Provide the (x, y) coordinate of the cell's center where the given text is located.  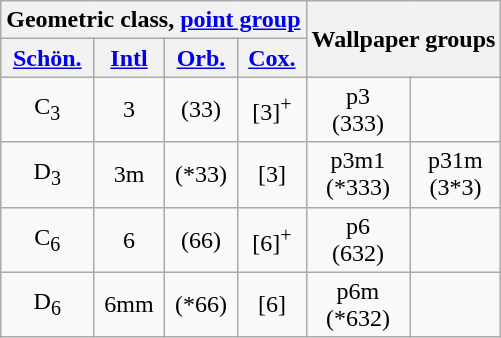
p3m1(*333) (358, 174)
Cox. (272, 58)
D6 (48, 304)
p31m(3*3) (456, 174)
C3 (48, 110)
6mm (129, 304)
[6] (272, 304)
D3 (48, 174)
p6(632) (358, 240)
(*66) (201, 304)
3m (129, 174)
C6 (48, 240)
(66) (201, 240)
Geometric class, point group (154, 20)
[6]+ (272, 240)
3 (129, 110)
Wallpaper groups (404, 39)
[3] (272, 174)
6 (129, 240)
[3]+ (272, 110)
p3(333) (358, 110)
Schön. (48, 58)
p6m(*632) (358, 304)
(33) (201, 110)
Intl (129, 58)
Orb. (201, 58)
(*33) (201, 174)
